Extract the [x, y] coordinate from the center of the cell holding the provided text.  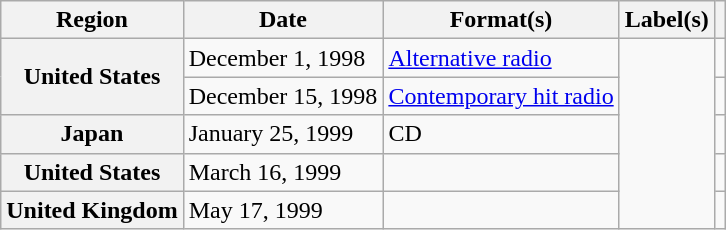
Region [92, 20]
Contemporary hit radio [501, 96]
December 15, 1998 [283, 96]
Format(s) [501, 20]
United Kingdom [92, 210]
Alternative radio [501, 58]
Label(s) [666, 20]
Japan [92, 134]
December 1, 1998 [283, 58]
May 17, 1999 [283, 210]
January 25, 1999 [283, 134]
Date [283, 20]
CD [501, 134]
March 16, 1999 [283, 172]
